Determine the (x, y) coordinate at the center of the cell enclosing the given text.  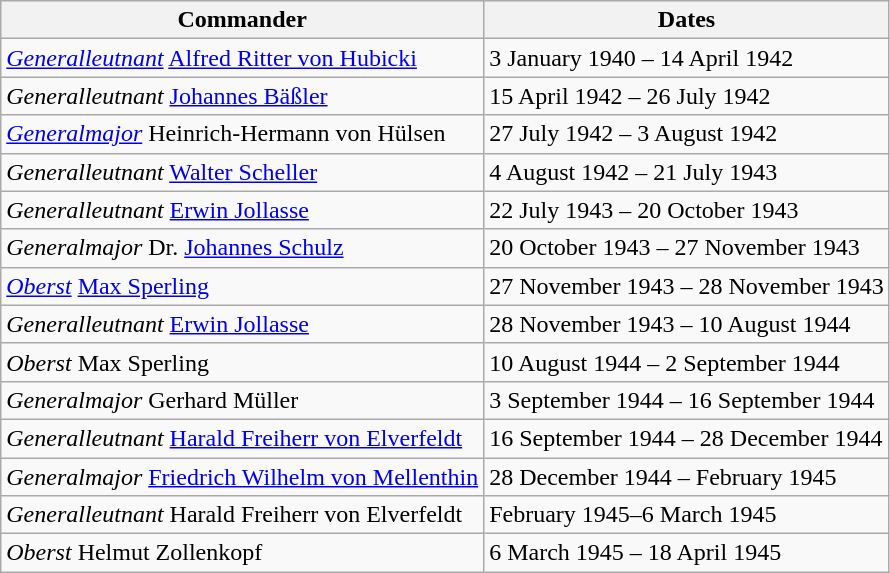
4 August 1942 – 21 July 1943 (687, 172)
Generalmajor Heinrich-Hermann von Hülsen (242, 134)
Generalmajor Gerhard Müller (242, 400)
Dates (687, 20)
22 July 1943 – 20 October 1943 (687, 210)
Generalmajor Friedrich Wilhelm von Mellenthin (242, 477)
28 November 1943 – 10 August 1944 (687, 324)
3 January 1940 – 14 April 1942 (687, 58)
Commander (242, 20)
Generalleutnant Johannes Bäßler (242, 96)
6 March 1945 – 18 April 1945 (687, 553)
28 December 1944 – February 1945 (687, 477)
Generalmajor Dr. Johannes Schulz (242, 248)
Oberst Helmut Zollenkopf (242, 553)
Generalleutnant Alfred Ritter von Hubicki (242, 58)
3 September 1944 – 16 September 1944 (687, 400)
10 August 1944 – 2 September 1944 (687, 362)
27 July 1942 – 3 August 1942 (687, 134)
20 October 1943 – 27 November 1943 (687, 248)
February 1945–6 March 1945 (687, 515)
27 November 1943 – 28 November 1943 (687, 286)
16 September 1944 – 28 December 1944 (687, 438)
15 April 1942 – 26 July 1942 (687, 96)
Generalleutnant Walter Scheller (242, 172)
